Return (X, Y) of the center of cell containing provided text 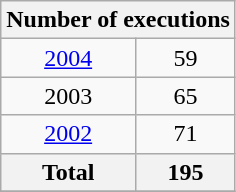
65 (186, 96)
195 (186, 172)
2004 (68, 58)
Total (68, 172)
2002 (68, 134)
Number of executions (118, 20)
71 (186, 134)
59 (186, 58)
2003 (68, 96)
